Return (X, Y) of the center of cell containing provided text 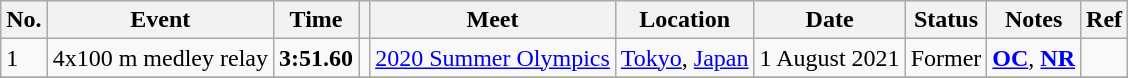
Tokyo, Japan (684, 58)
Date (830, 20)
Location (684, 20)
Former (946, 58)
Ref (1104, 20)
Status (946, 20)
2020 Summer Olympics (493, 58)
1 (24, 58)
Meet (493, 20)
Time (316, 20)
Notes (1034, 20)
3:51.60 (316, 58)
4x100 m medley relay (160, 58)
OC, NR (1034, 58)
1 August 2021 (830, 58)
No. (24, 20)
Event (160, 20)
